Provide the (x, y) coordinate of the cell's center where the given text is located.  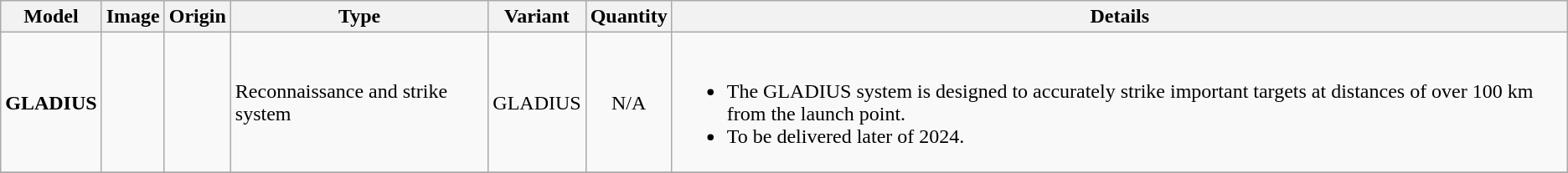
Reconnaissance and strike system (358, 102)
Variant (537, 17)
Model (51, 17)
Quantity (628, 17)
N/A (628, 102)
Image (132, 17)
Origin (198, 17)
Details (1119, 17)
Type (358, 17)
